Locate the cell with the specified text and output its [X, Y] center coordinate. 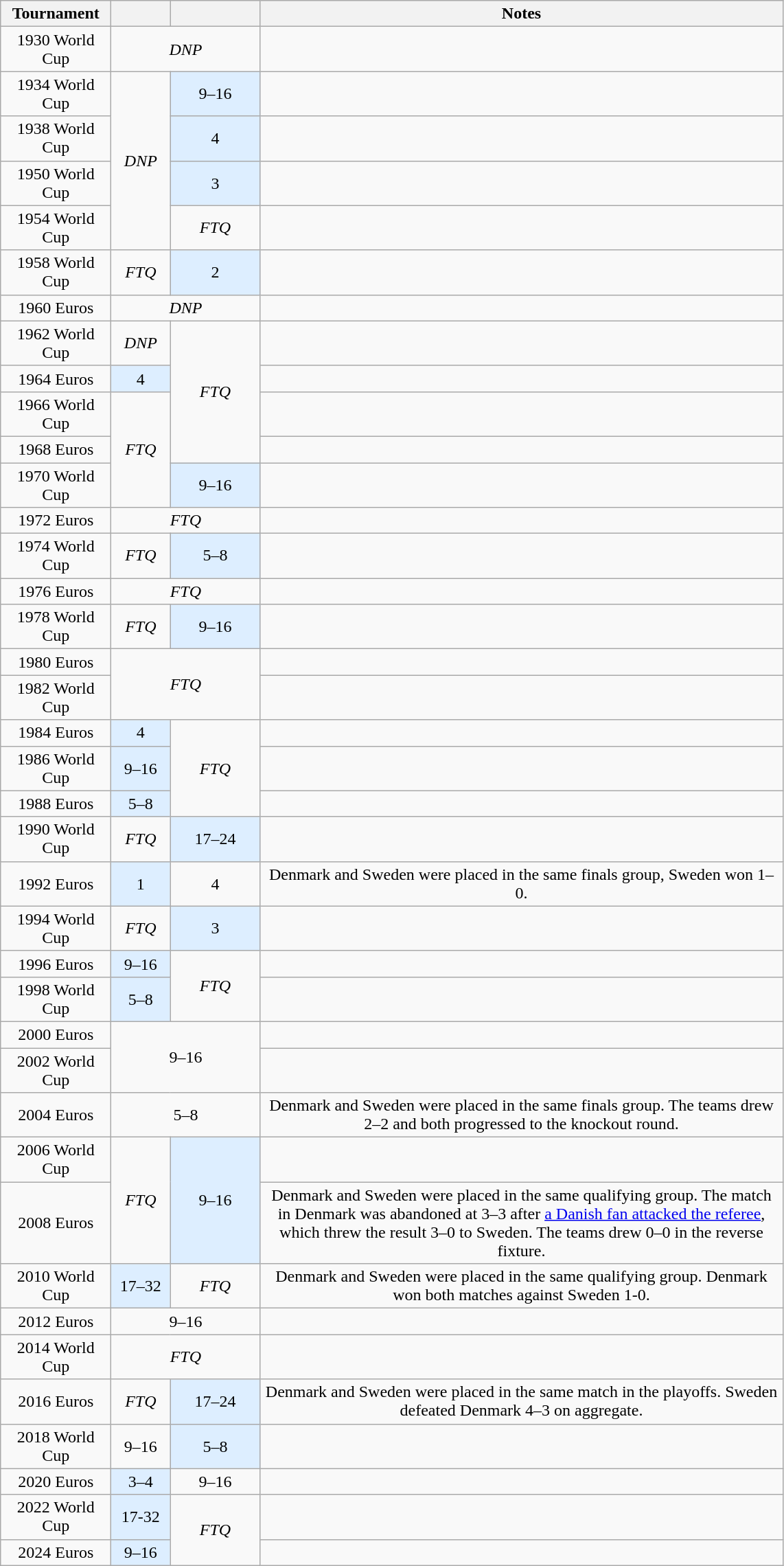
Notes [522, 14]
2016 Euros [56, 1401]
1982 World Cup [56, 698]
2008 Euros [56, 1223]
1968 Euros [56, 449]
Denmark and Sweden were placed in the same finals group, Sweden won 1–0. [522, 883]
1994 World Cup [56, 929]
2018 World Cup [56, 1446]
1934 World Cup [56, 93]
2022 World Cup [56, 1517]
Denmark and Sweden were placed in the same finals group. The teams drew 2–2 and both progressed to the knockout round. [522, 1115]
2004 Euros [56, 1115]
1972 Euros [56, 521]
2020 Euros [56, 1482]
1976 Euros [56, 591]
1996 Euros [56, 964]
1998 World Cup [56, 999]
1980 Euros [56, 662]
1970 World Cup [56, 485]
1988 Euros [56, 804]
1958 World Cup [56, 272]
1 [141, 883]
1930 World Cup [56, 49]
2002 World Cup [56, 1070]
3–4 [141, 1482]
1950 World Cup [56, 183]
17–32 [141, 1286]
1974 World Cup [56, 556]
2006 World Cup [56, 1159]
17-32 [141, 1517]
1986 World Cup [56, 768]
2024 Euros [56, 1552]
1938 World Cup [56, 139]
Denmark and Sweden were placed in the same qualifying group. Denmark won both matches against Sweden 1-0. [522, 1286]
2012 Euros [56, 1321]
2000 Euros [56, 1034]
1962 World Cup [56, 343]
1960 Euros [56, 308]
1984 Euros [56, 733]
1992 Euros [56, 883]
Denmark and Sweden were placed in the same match in the playoffs. Sweden defeated Denmark 4–3 on aggregate. [522, 1401]
1966 World Cup [56, 413]
1954 World Cup [56, 228]
1990 World Cup [56, 839]
2 [216, 272]
1964 Euros [56, 378]
2010 World Cup [56, 1286]
1978 World Cup [56, 626]
Tournament [56, 14]
2014 World Cup [56, 1357]
